Scan for the cell matching the given text and deliver its [X, Y] coordinate at center. 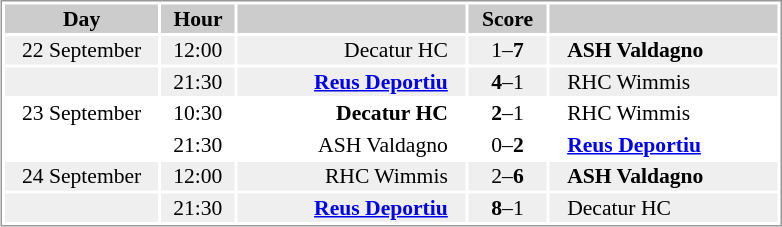
23 September [82, 113]
22 September [82, 50]
24 September [82, 176]
8–1 [507, 208]
10:30 [198, 113]
0–2 [507, 144]
4–1 [507, 82]
2–6 [507, 176]
1–7 [507, 50]
Hour [198, 18]
Day [82, 18]
2–1 [507, 113]
Score [507, 18]
